For the text-containing cell, return its midpoint in (x, y) coordinate format. 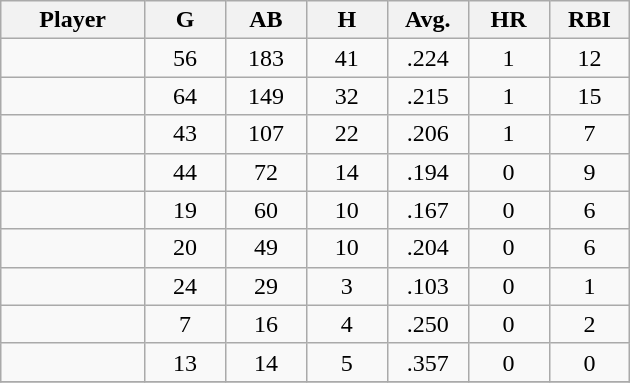
.206 (428, 134)
4 (346, 324)
49 (266, 248)
43 (186, 134)
20 (186, 248)
.167 (428, 210)
.215 (428, 96)
HR (508, 20)
RBI (590, 20)
183 (266, 58)
24 (186, 286)
41 (346, 58)
60 (266, 210)
.224 (428, 58)
3 (346, 286)
.194 (428, 172)
15 (590, 96)
44 (186, 172)
149 (266, 96)
.103 (428, 286)
19 (186, 210)
16 (266, 324)
5 (346, 362)
Avg. (428, 20)
13 (186, 362)
AB (266, 20)
9 (590, 172)
29 (266, 286)
107 (266, 134)
22 (346, 134)
2 (590, 324)
.357 (428, 362)
64 (186, 96)
.250 (428, 324)
H (346, 20)
12 (590, 58)
G (186, 20)
32 (346, 96)
56 (186, 58)
Player (73, 20)
72 (266, 172)
.204 (428, 248)
